Detect which cell encompasses the target text, then output its [x, y] center coordinate. 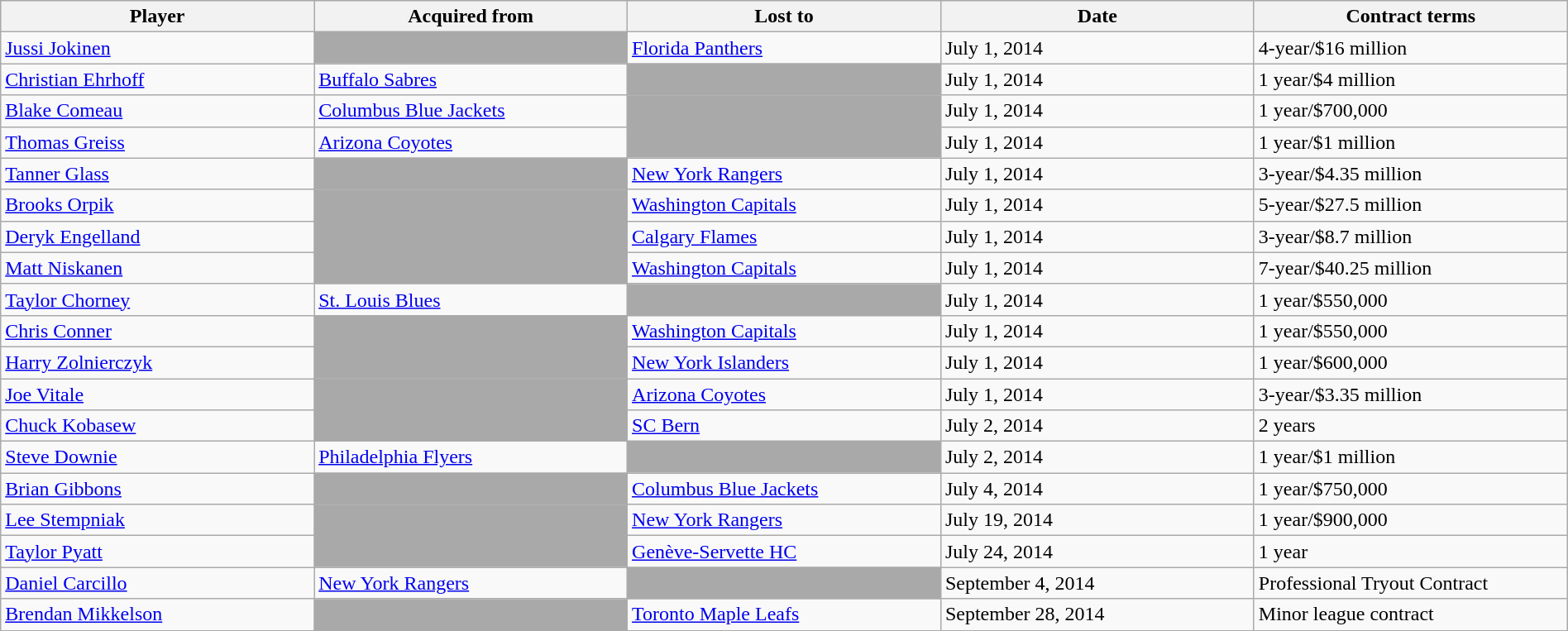
1 year/$600,000 [1411, 362]
SC Bern [784, 426]
Tanner Glass [157, 174]
Matt Niskanen [157, 268]
Genève-Servette HC [784, 552]
1 year/$900,000 [1411, 520]
Lee Stempniak [157, 520]
Minor league contract [1411, 614]
Player [157, 17]
Professional Tryout Contract [1411, 583]
1 year [1411, 552]
New York Islanders [784, 362]
July 19, 2014 [1097, 520]
Philadelphia Flyers [471, 457]
Brooks Orpik [157, 205]
Brendan Mikkelson [157, 614]
Chuck Kobasew [157, 426]
St. Louis Blues [471, 299]
Contract terms [1411, 17]
Jussi Jokinen [157, 48]
Acquired from [471, 17]
Toronto Maple Leafs [784, 614]
4-year/$16 million [1411, 48]
Brian Gibbons [157, 489]
Daniel Carcillo [157, 583]
Thomas Greiss [157, 142]
Buffalo Sabres [471, 79]
1 year/$700,000 [1411, 111]
Deryk Engelland [157, 237]
Chris Conner [157, 331]
Taylor Chorney [157, 299]
Blake Comeau [157, 111]
3-year/$3.35 million [1411, 394]
July 24, 2014 [1097, 552]
3-year/$8.7 million [1411, 237]
September 4, 2014 [1097, 583]
5-year/$27.5 million [1411, 205]
September 28, 2014 [1097, 614]
7-year/$40.25 million [1411, 268]
Joe Vitale [157, 394]
2 years [1411, 426]
Taylor Pyatt [157, 552]
Date [1097, 17]
Harry Zolnierczyk [157, 362]
Steve Downie [157, 457]
3-year/$4.35 million [1411, 174]
July 4, 2014 [1097, 489]
Calgary Flames [784, 237]
1 year/$750,000 [1411, 489]
Christian Ehrhoff [157, 79]
1 year/$4 million [1411, 79]
Lost to [784, 17]
Florida Panthers [784, 48]
